Find where the given text appears and provide that cell's center as (X, Y) coordinate. 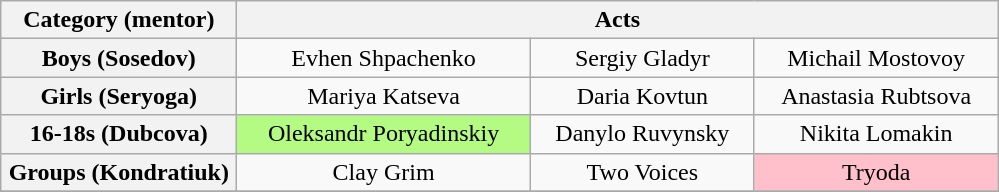
Anastasia Rubtsova (876, 96)
Clay Grim (384, 172)
Acts (618, 20)
16-18s (Dubcova) (119, 134)
Sergiy Gladyr (642, 58)
Oleksandr Poryadinskiy (384, 134)
Daria Kovtun (642, 96)
Groups (Kondratiuk) (119, 172)
Nikita Lomakin (876, 134)
Girls (Seryoga) (119, 96)
Michail Mostovoy (876, 58)
Tryoda (876, 172)
Category (mentor) (119, 20)
Boys (Sosedov) (119, 58)
Evhen Shpachenko (384, 58)
Danylo Ruvynsky (642, 134)
Two Voices (642, 172)
Mariya Katseva (384, 96)
